Return [x, y] of the center of cell containing provided text 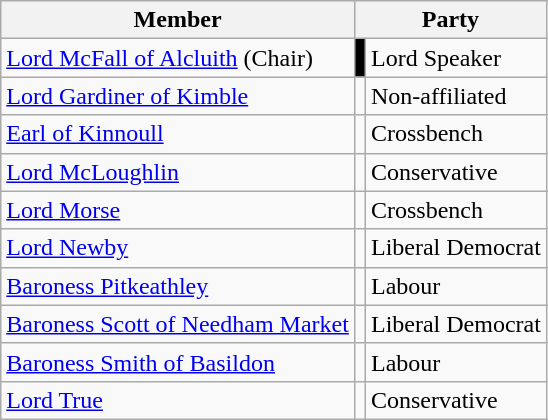
Lord Gardiner of Kimble [178, 96]
Party [450, 20]
Lord True [178, 400]
Lord Newby [178, 248]
Baroness Smith of Basildon [178, 362]
Lord McLoughlin [178, 172]
Lord McFall of Alcluith (Chair) [178, 58]
Non-affiliated [456, 96]
Baroness Scott of Needham Market [178, 324]
Member [178, 20]
Lord Morse [178, 210]
Lord Speaker [456, 58]
Earl of Kinnoull [178, 134]
Baroness Pitkeathley [178, 286]
